Find where the given text appears and provide that cell's center as (X, Y) coordinate. 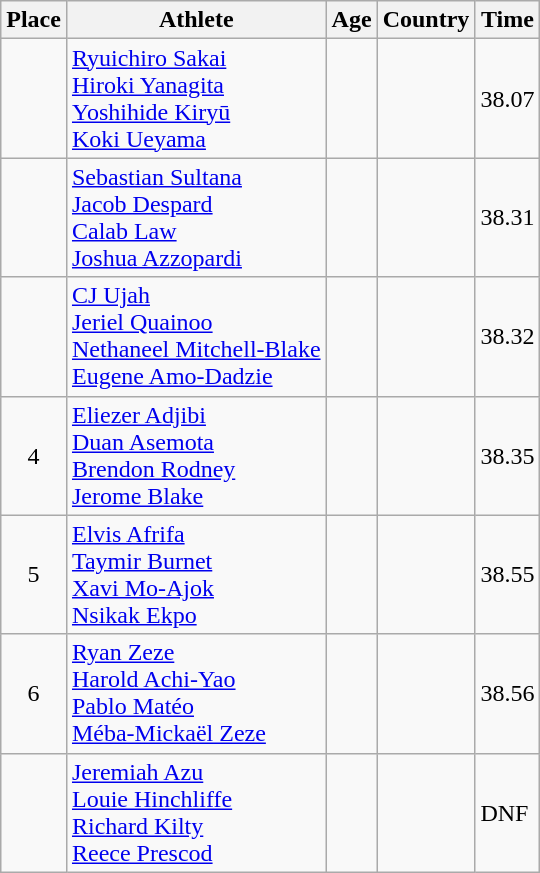
Age (352, 20)
38.31 (508, 218)
38.56 (508, 694)
5 (34, 574)
Athlete (196, 20)
4 (34, 456)
Time (508, 20)
38.55 (508, 574)
6 (34, 694)
Jeremiah AzuLouie HinchliffeRichard KiltyReece Prescod (196, 812)
38.35 (508, 456)
Ryuichiro SakaiHiroki YanagitaYoshihide KiryūKoki Ueyama (196, 98)
Country (426, 20)
Ryan ZezeHarold Achi-YaoPablo MatéoMéba-Mickaël Zeze (196, 694)
Sebastian SultanaJacob DespardCalab LawJoshua Azzopardi (196, 218)
Eliezer AdjibiDuan AsemotaBrendon RodneyJerome Blake (196, 456)
Place (34, 20)
38.07 (508, 98)
Elvis AfrifaTaymir BurnetXavi Mo-AjokNsikak Ekpo (196, 574)
CJ UjahJeriel QuainooNethaneel Mitchell-BlakeEugene Amo-Dadzie (196, 336)
DNF (508, 812)
38.32 (508, 336)
